For the text-containing cell, return its midpoint in (x, y) coordinate format. 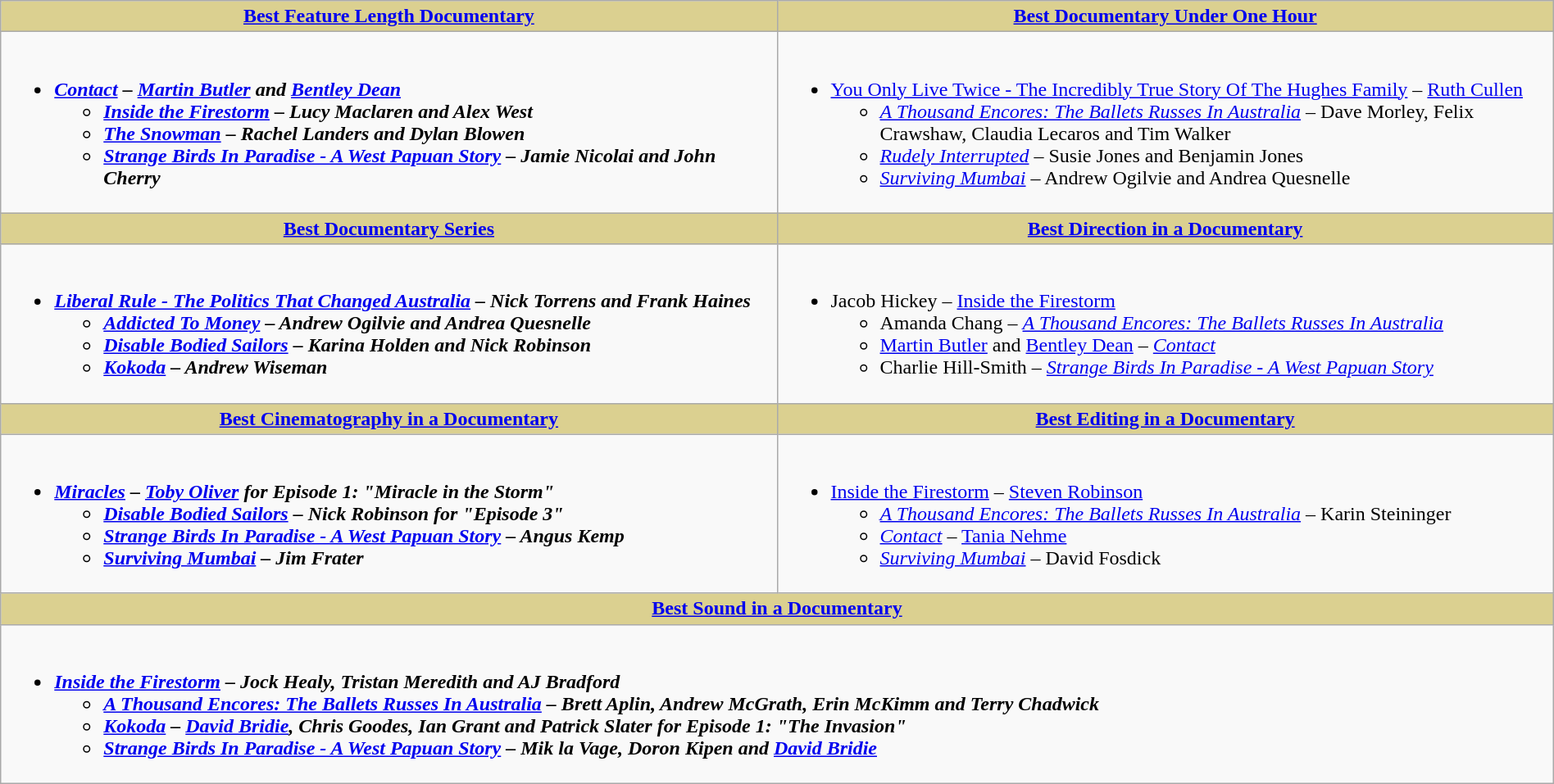
Best Cinematography in a Documentary (388, 419)
Best Documentary Series (388, 229)
Best Direction in a Documentary (1165, 229)
Best Documentary Under One Hour (1165, 16)
Best Feature Length Documentary (388, 16)
Best Sound in a Documentary (777, 609)
Best Editing in a Documentary (1165, 419)
